Extract the (x, y) coordinate from the center of the cell holding the provided text.  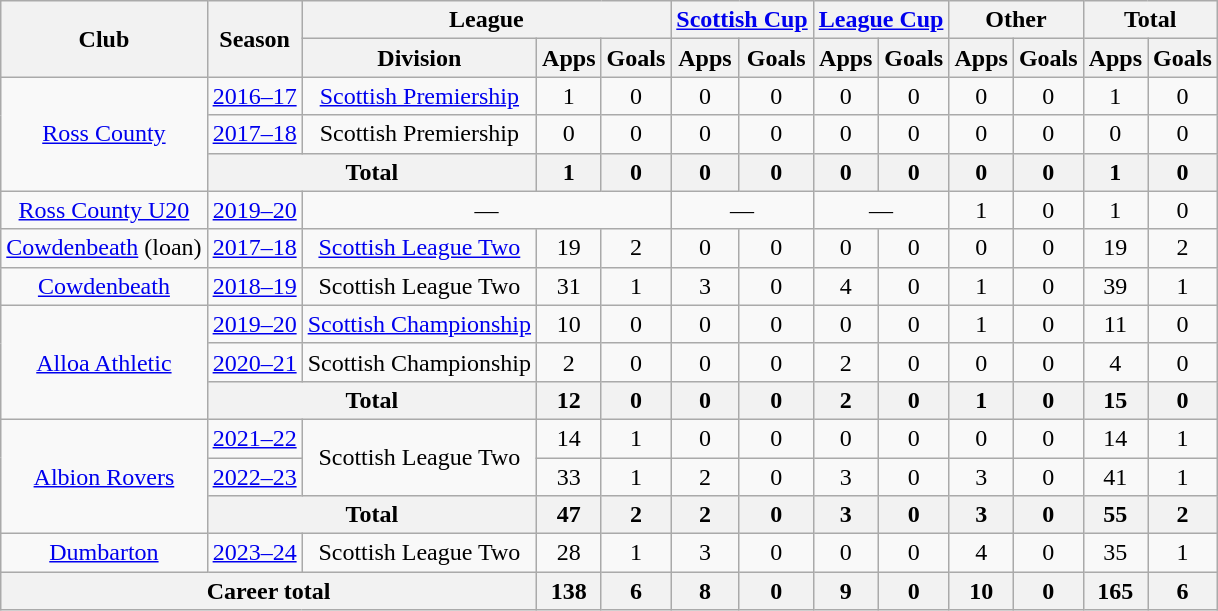
Season (254, 39)
Club (104, 39)
Cowdenbeath (104, 286)
2022–23 (254, 477)
2023–24 (254, 553)
12 (569, 400)
2018–19 (254, 286)
47 (569, 515)
Albion Rovers (104, 476)
31 (569, 286)
8 (705, 591)
15 (1115, 400)
2021–22 (254, 438)
Other (1016, 20)
League (486, 20)
Dumbarton (104, 553)
Cowdenbeath (loan) (104, 248)
33 (569, 477)
165 (1115, 591)
Ross County (104, 134)
39 (1115, 286)
League Cup (881, 20)
Ross County U20 (104, 210)
Alloa Athletic (104, 362)
11 (1115, 324)
Career total (269, 591)
Scottish Cup (742, 20)
138 (569, 591)
Division (419, 58)
35 (1115, 553)
9 (846, 591)
2016–17 (254, 96)
28 (569, 553)
55 (1115, 515)
41 (1115, 477)
2020–21 (254, 362)
